Output the [X, Y] coordinate of the center of the cell containing the given text.  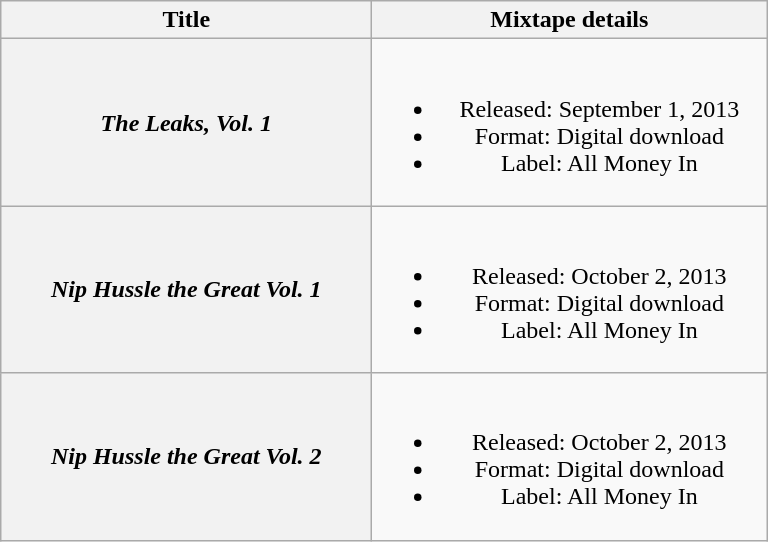
Title [186, 20]
Nip Hussle the Great Vol. 2 [186, 456]
Mixtape details [570, 20]
Nip Hussle the Great Vol. 1 [186, 290]
Released: September 1, 2013Format: Digital downloadLabel: All Money In [570, 122]
The Leaks, Vol. 1 [186, 122]
